Identify which cell holds the provided text, then report its (x, y) central coordinate. 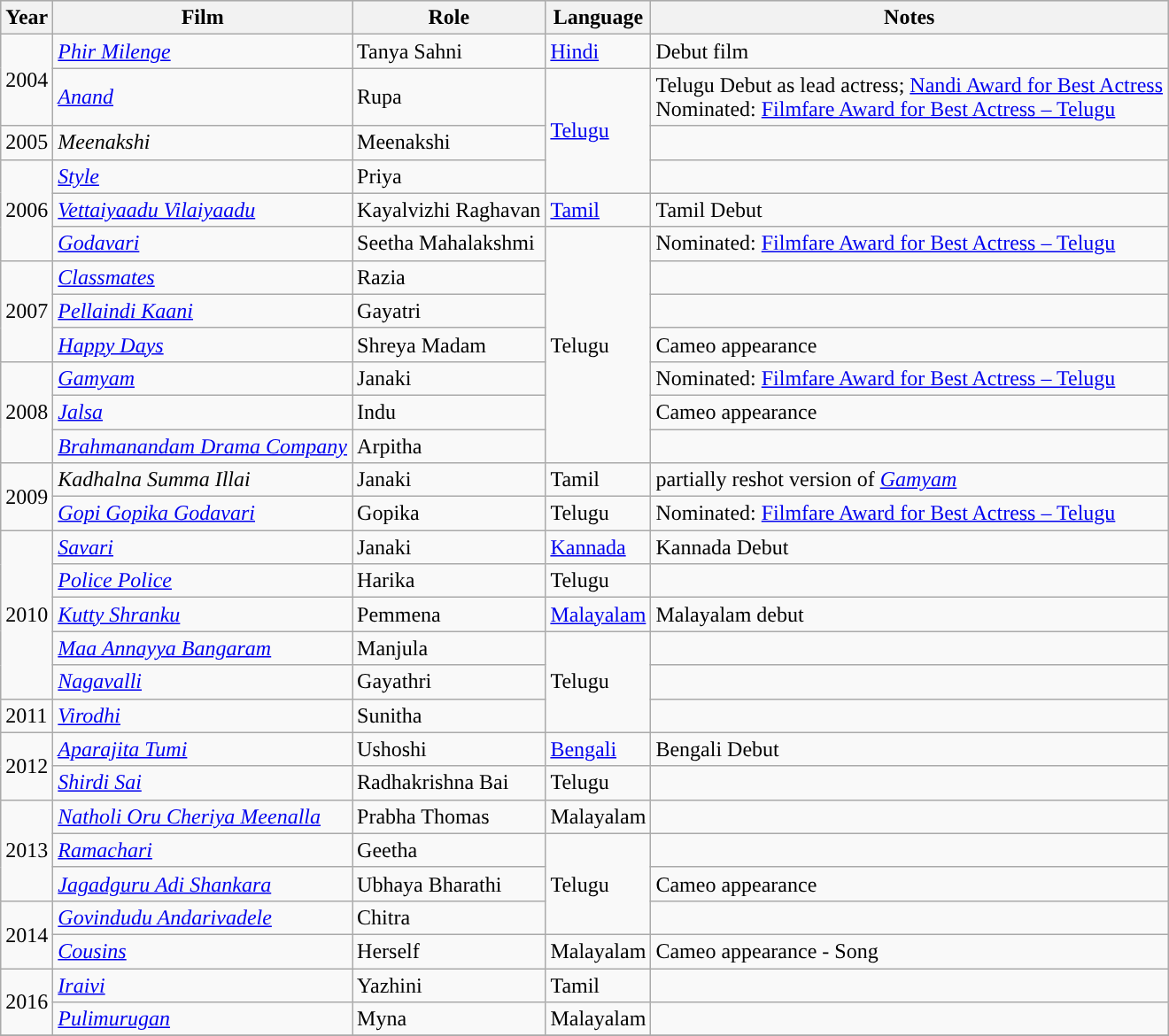
Gamyam (203, 378)
Maa Annayya Bangaram (203, 648)
Seetha Mahalakshmi (449, 244)
Jalsa (203, 412)
Cousins (203, 951)
2014 (27, 934)
Geetha (449, 850)
Myna (449, 1019)
2004 (27, 80)
Ubhaya Bharathi (449, 884)
Cameo appearance - Song (910, 951)
Brahmanandam Drama Company (203, 445)
Pellaindi Kaani (203, 311)
Pemmena (449, 615)
Debut film (910, 51)
2013 (27, 850)
Priya (449, 176)
Malayalam debut (910, 615)
Aparajita Tumi (203, 749)
Virodhi (203, 715)
Vettaiyaadu Vilaiyaadu (203, 210)
Rupa (449, 97)
2006 (27, 210)
Film (203, 18)
Shreya Madam (449, 344)
Kannada (599, 547)
Anand (203, 97)
Gayatri (449, 311)
Harika (449, 581)
Year (27, 18)
Gayathri (449, 682)
Ushoshi (449, 749)
2016 (27, 1002)
Natholi Oru Cheriya Meenalla (203, 816)
2010 (27, 615)
Gopika (449, 514)
Happy Days (203, 344)
Telugu Debut as lead actress; Nandi Award for Best Actress Nominated: Filmfare Award for Best Actress – Telugu (910, 97)
Bengali (599, 749)
Ramachari (203, 850)
Govindudu Andarivadele (203, 917)
Notes (910, 18)
Jagadguru Adi Shankara (203, 884)
Tamil Debut (910, 210)
Savari (203, 547)
2011 (27, 715)
Tanya Sahni (449, 51)
2009 (27, 497)
2005 (27, 143)
Kadhalna Summa Illai (203, 480)
Hindi (599, 51)
Iraivi (203, 986)
2012 (27, 766)
Radhakrishna Bai (449, 783)
Prabha Thomas (449, 816)
Language (599, 18)
Arpitha (449, 445)
partially reshot version of Gamyam (910, 480)
Kannada Debut (910, 547)
Indu (449, 412)
Kutty Shranku (203, 615)
Kayalvizhi Raghavan (449, 210)
Nagavalli (203, 682)
2007 (27, 311)
Razia (449, 277)
Yazhini (449, 986)
Phir Milenge (203, 51)
Pulimurugan (203, 1019)
Bengali Debut (910, 749)
Gopi Gopika Godavari (203, 514)
Style (203, 176)
Shirdi Sai (203, 783)
Herself (449, 951)
2008 (27, 412)
Police Police (203, 581)
Role (449, 18)
Classmates (203, 277)
Godavari (203, 244)
Sunitha (449, 715)
Manjula (449, 648)
Chitra (449, 917)
